Pinpoint the cell where the given text exists, returning its (X, Y) midpoint coordinate. 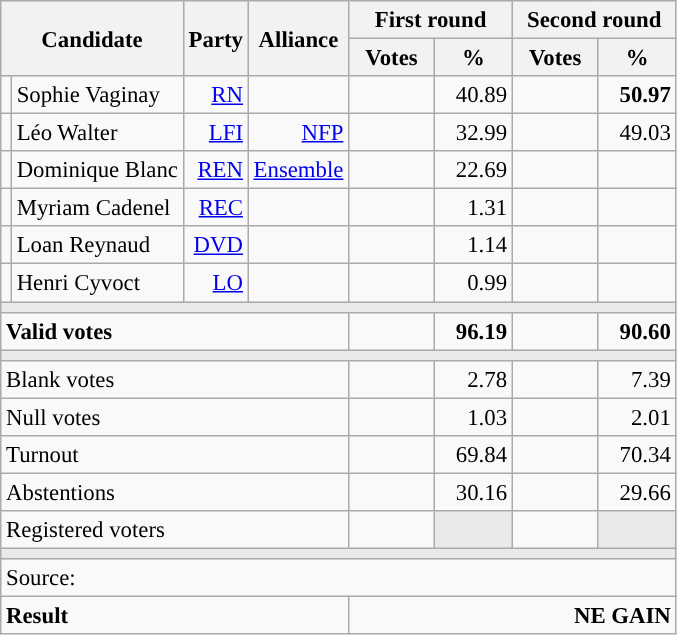
Turnout (175, 455)
Blank votes (175, 379)
REC (216, 208)
49.03 (637, 133)
2.01 (637, 417)
Registered voters (175, 530)
Null votes (175, 417)
Second round (594, 20)
Abstentions (175, 492)
Result (175, 616)
7.39 (637, 379)
30.16 (473, 492)
Party (216, 38)
1.03 (473, 417)
RN (216, 95)
NE GAIN (512, 616)
40.89 (473, 95)
0.99 (473, 283)
LFI (216, 133)
Alliance (298, 38)
First round (431, 20)
Loan Reynaud (97, 245)
Sophie Vaginay (97, 95)
Myriam Cadenel (97, 208)
90.60 (637, 331)
1.31 (473, 208)
Henri Cyvoct (97, 283)
DVD (216, 245)
70.34 (637, 455)
29.66 (637, 492)
NFP (298, 133)
Dominique Blanc (97, 170)
22.69 (473, 170)
LO (216, 283)
96.19 (473, 331)
32.99 (473, 133)
1.14 (473, 245)
Valid votes (175, 331)
Léo Walter (97, 133)
Source: (338, 578)
69.84 (473, 455)
50.97 (637, 95)
2.78 (473, 379)
Candidate (92, 38)
REN (216, 170)
Ensemble (298, 170)
